Determine the (X, Y) coordinate at the center of the cell enclosing the given text.  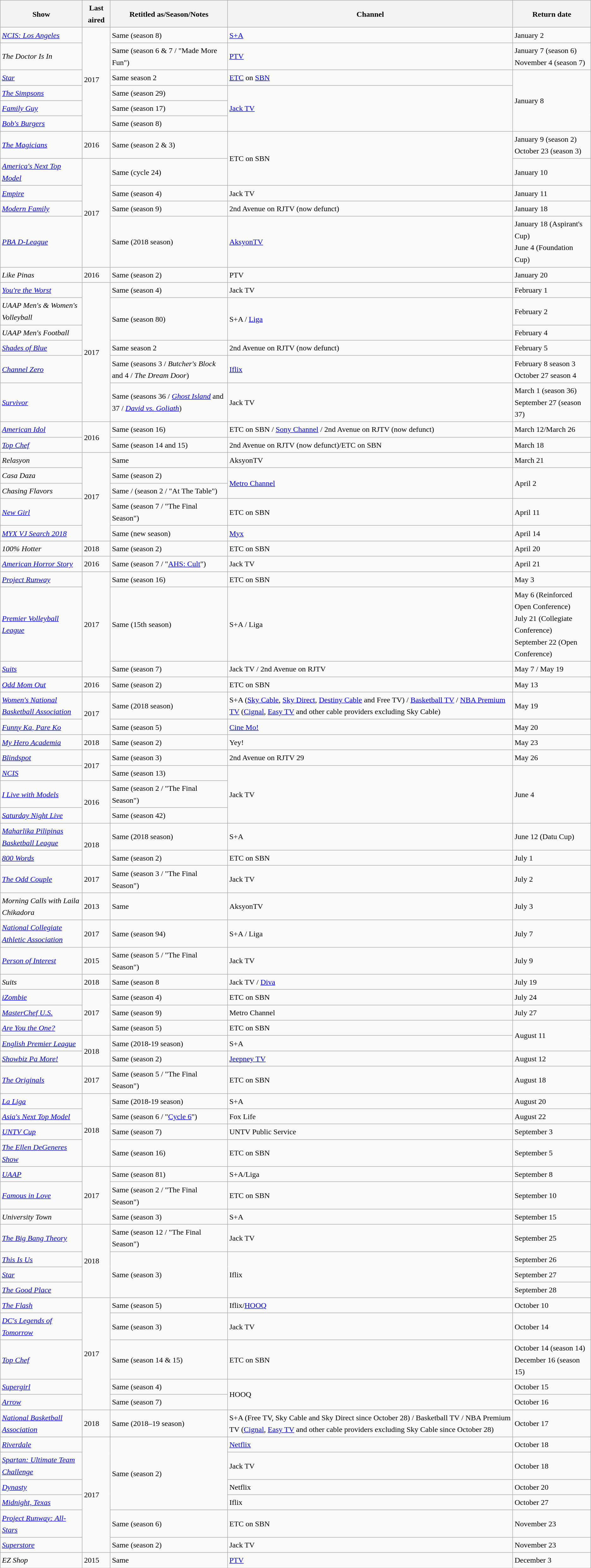
July 24 (552, 998)
Same (season 6 / "Cycle 6") (169, 1116)
Are You the One? (41, 1028)
Empire (41, 193)
Supergirl (41, 1386)
Same (seasons 3 / Butcher's Block and 4 / The Dream Door) (169, 369)
Showbiz Pa More! (41, 1059)
Same (season 80) (169, 319)
Project Runway (41, 579)
English Premier League (41, 1043)
Same (season 8 (169, 982)
America's Next Top Model (41, 172)
Channel Zero (41, 369)
January 9 (season 2) October 23 (season 3) (552, 145)
UNTV Public Service (370, 1132)
March 1 (season 36) September 27 (season 37) (552, 402)
May 6 (Reinforced Open Conference) July 21 (Collegiate Conference) September 22 (Open Conference) (552, 624)
Myx (370, 534)
October 14 (season 14) December 16 (season 15) (552, 1360)
Fox Life (370, 1116)
2nd Avenue on RJTV (now defunct)/ETC on SBN (370, 444)
PBA D-League (41, 242)
Project Runway: All-Stars (41, 1523)
The Big Bang Theory (41, 1238)
September 8 (552, 1174)
July 19 (552, 982)
New Girl (41, 512)
Channel (370, 14)
Spartan: Ultimate Team Challenge (41, 1466)
2nd Avenue on RJTV 29 (370, 758)
May 23 (552, 742)
July 3 (552, 906)
March 18 (552, 444)
Retitled as/Season/Notes (169, 14)
Same (season 6 & 7 / "Made More Fun") (169, 56)
The Ellen DeGeneres Show (41, 1153)
April 21 (552, 564)
February 5 (552, 348)
October 20 (552, 1487)
UAAP Men's & Women's Volleyball (41, 311)
May 20 (552, 727)
September 25 (552, 1238)
National Collegiate Athletic Association (41, 933)
August 20 (552, 1101)
You're the Worst (41, 290)
Same (2018–19 season) (169, 1423)
July 2 (552, 879)
ETC on SBN / Sony Channel / 2nd Avenue on RJTV (now defunct) (370, 429)
HOOQ (370, 1394)
Same (season 14 and 15) (169, 444)
February 2 (552, 311)
January 8 (552, 100)
September 3 (552, 1132)
UNTV Cup (41, 1132)
August 18 (552, 1080)
Blindspot (41, 758)
Same (new season) (169, 534)
Chasing Flavors (41, 491)
Casa Daza (41, 475)
September 15 (552, 1217)
Same (season 7 / "AHS: Cult") (169, 564)
Same (season 2 & 3) (169, 145)
Last aired (96, 14)
Women's National Basketball Association (41, 706)
The Magicians (41, 145)
MYX VJ Search 2018 (41, 534)
American Idol (41, 429)
June 4 (552, 794)
NCIS: Los Angeles (41, 35)
MasterChef U.S. (41, 1013)
September 26 (552, 1259)
National Basketball Association (41, 1423)
Odd Mom Out (41, 684)
The Flash (41, 1305)
S+A/Liga (370, 1174)
June 12 (Datu Cup) (552, 837)
EZ Shop (41, 1560)
100% Hotter (41, 549)
Dynasty (41, 1487)
October 17 (552, 1423)
Relasyon (41, 460)
Same (season 6) (169, 1523)
December 3 (552, 1560)
January 18 (Aspirant's Cup) June 4 (Foundation Cup) (552, 242)
Asia's Next Top Model (41, 1116)
La Liga (41, 1101)
Yey! (370, 742)
Same (15th season) (169, 624)
The Good Place (41, 1290)
I Live with Models (41, 794)
March 21 (552, 460)
Same (season 81) (169, 1174)
January 11 (552, 193)
Same (season 42) (169, 816)
DC's Legends of Tomorrow (41, 1327)
Family Guy (41, 109)
Superstore (41, 1545)
January 18 (552, 208)
American Horror Story (41, 564)
Funny Ka, Pare Ko (41, 727)
Person of Interest (41, 961)
Same (cycle 24) (169, 172)
UAAP Men's Football (41, 333)
Modern Family (41, 208)
July 9 (552, 961)
February 4 (552, 333)
July 27 (552, 1013)
May 19 (552, 706)
Same (seasons 36 / Ghost Island and 37 / David vs. Goliath) (169, 402)
This Is Us (41, 1259)
October 10 (552, 1305)
October 27 (552, 1503)
Morning Calls with Laila Chikadora (41, 906)
Jack TV / Diva (370, 982)
April 14 (552, 534)
Same (season 3 / "The Final Season") (169, 879)
September 28 (552, 1290)
May 26 (552, 758)
My Hero Academia (41, 742)
Saturday Night Live (41, 816)
The Odd Couple (41, 879)
Same / (season 2 / "At The Table") (169, 491)
Same (season 12 / "The Final Season") (169, 1238)
August 12 (552, 1059)
Same (season 94) (169, 933)
September 5 (552, 1153)
Shades of Blue (41, 348)
August 22 (552, 1116)
University Town (41, 1217)
Same (season 17) (169, 109)
Premier Volleyball League (41, 624)
April 2 (552, 483)
800 Words (41, 858)
Famous in Love (41, 1195)
May 13 (552, 684)
May 7 / May 19 (552, 669)
iZombie (41, 998)
Arrow (41, 1402)
2013 (96, 906)
January 10 (552, 172)
May 3 (552, 579)
April 11 (552, 512)
The Originals (41, 1080)
October 15 (552, 1386)
Survivor (41, 402)
September 10 (552, 1195)
The Simpsons (41, 93)
Show (41, 14)
March 12/March 26 (552, 429)
Same (season 29) (169, 93)
January 20 (552, 275)
February 8 season 3 October 27 season 4 (552, 369)
Iflix/HOOQ (370, 1305)
August 11 (552, 1035)
Same (season 13) (169, 773)
Jack TV / 2nd Avenue on RJTV (370, 669)
Maharlika Pilipinas Basketball League (41, 837)
September 27 (552, 1275)
Midnight, Texas (41, 1503)
April 20 (552, 549)
Cine Mo! (370, 727)
July 1 (552, 858)
February 1 (552, 290)
The Doctor Is In (41, 56)
UAAP (41, 1174)
Return date (552, 14)
Like Pinas (41, 275)
Jeepney TV (370, 1059)
Riverdale (41, 1445)
October 14 (552, 1327)
January 2 (552, 35)
NCIS (41, 773)
July 7 (552, 933)
Same (season 14 & 15) (169, 1360)
October 16 (552, 1402)
January 7 (season 6) November 4 (season 7) (552, 56)
Same (season 7 / "The Final Season") (169, 512)
Bob's Burgers (41, 124)
